For the text-containing cell, return its midpoint in [x, y] coordinate format. 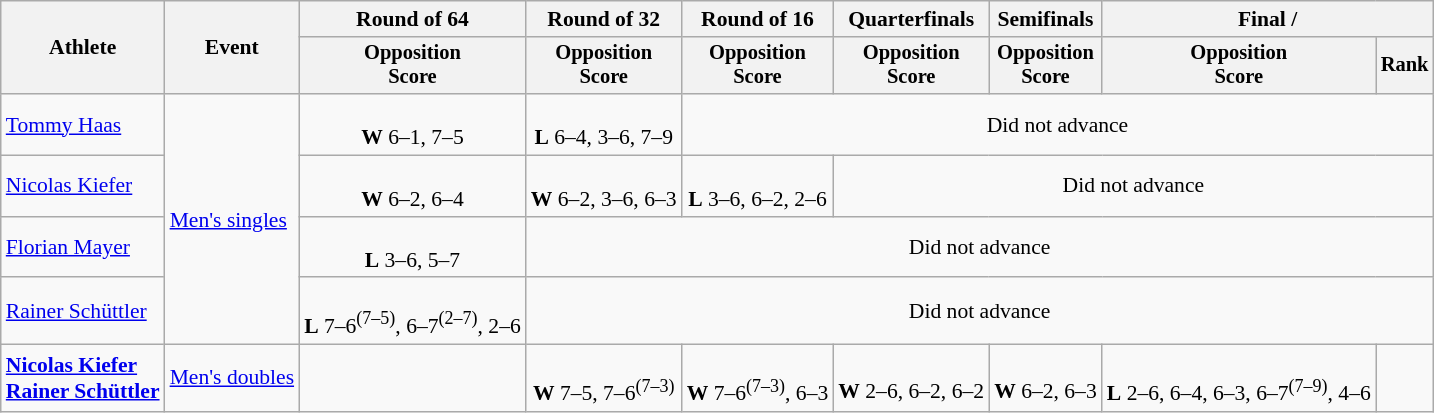
Florian Mayer [83, 248]
Tommy Haas [83, 124]
L 6–4, 3–6, 7–9 [604, 124]
Men's doubles [232, 378]
W 7–6(7–3), 6–3 [758, 378]
W 6–1, 7–5 [412, 124]
Men's singles [232, 219]
W 7–5, 7–6(7–3) [604, 378]
Round of 64 [412, 19]
Athlete [83, 48]
Round of 16 [758, 19]
W 6–2, 3–6, 6–3 [604, 186]
Nicolas KieferRainer Schüttler [83, 378]
Rainer Schüttler [83, 312]
L 7–6(7–5), 6–7(2–7), 2–6 [412, 312]
Final / [1268, 19]
L 3–6, 6–2, 2–6 [758, 186]
Semifinals [1046, 19]
W 6–2, 6–4 [412, 186]
Round of 32 [604, 19]
Rank [1405, 66]
Nicolas Kiefer [83, 186]
W 2–6, 6–2, 6–2 [911, 378]
Event [232, 48]
Quarterfinals [911, 19]
W 6–2, 6–3 [1046, 378]
L 2–6, 6–4, 6–3, 6–7(7–9), 4–6 [1239, 378]
L 3–6, 5–7 [412, 248]
